Return the [X, Y] coordinate for the center point of the cell that contains the specified text.  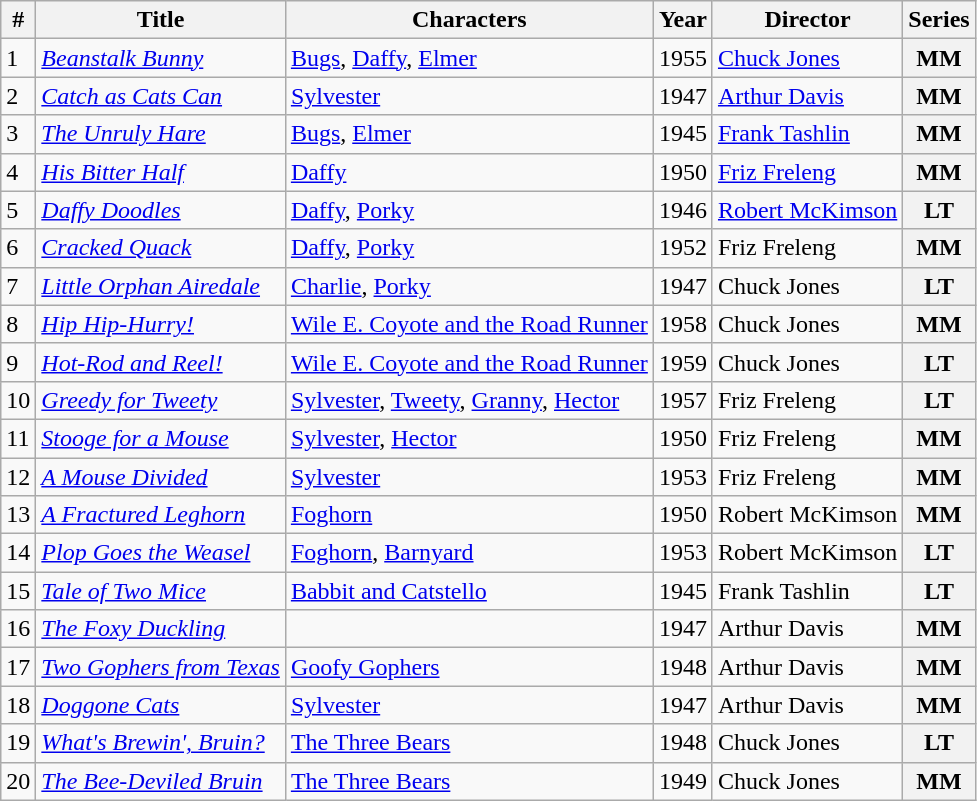
Bugs, Daffy, Elmer [469, 58]
Plop Goes the Weasel [161, 553]
3 [18, 134]
6 [18, 248]
12 [18, 477]
The Foxy Duckling [161, 629]
Goofy Gophers [469, 667]
Two Gophers from Texas [161, 667]
Foghorn [469, 515]
Sylvester, Tweety, Granny, Hector [469, 400]
Hot-Rod and Reel! [161, 362]
Hip Hip-Hurry! [161, 324]
2 [18, 96]
A Mouse Divided [161, 477]
4 [18, 172]
Doggone Cats [161, 705]
Little Orphan Airedale [161, 286]
10 [18, 400]
Director [807, 20]
Foghorn, Barnyard [469, 553]
5 [18, 210]
Series [939, 20]
Tale of Two Mice [161, 591]
13 [18, 515]
The Unruly Hare [161, 134]
1 [18, 58]
Bugs, Elmer [469, 134]
17 [18, 667]
Daffy Doodles [161, 210]
1949 [682, 781]
16 [18, 629]
Charlie, Porky [469, 286]
1958 [682, 324]
Stooge for a Mouse [161, 438]
15 [18, 591]
8 [18, 324]
1946 [682, 210]
Daffy [469, 172]
18 [18, 705]
Sylvester, Hector [469, 438]
7 [18, 286]
A Fractured Leghorn [161, 515]
# [18, 20]
14 [18, 553]
Catch as Cats Can [161, 96]
1959 [682, 362]
Babbit and Catstello [469, 591]
Characters [469, 20]
1955 [682, 58]
The Bee-Deviled Bruin [161, 781]
Year [682, 20]
Greedy for Tweety [161, 400]
What's Brewin', Bruin? [161, 743]
9 [18, 362]
1952 [682, 248]
Beanstalk Bunny [161, 58]
Cracked Quack [161, 248]
His Bitter Half [161, 172]
11 [18, 438]
19 [18, 743]
1957 [682, 400]
20 [18, 781]
Title [161, 20]
